Find where the given text appears and provide that cell's center as (X, Y) coordinate. 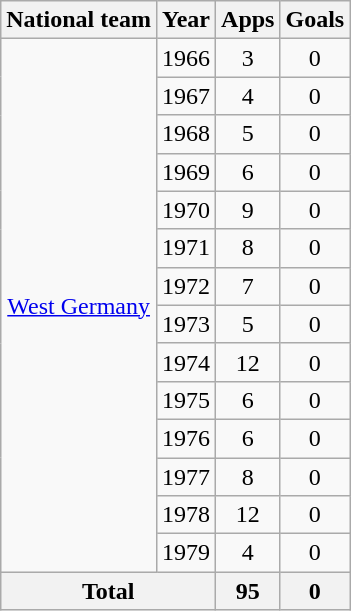
9 (248, 210)
1971 (186, 248)
1978 (186, 515)
1979 (186, 553)
95 (248, 591)
Goals (315, 20)
1973 (186, 324)
1967 (186, 96)
National team (79, 20)
Apps (248, 20)
1966 (186, 58)
1977 (186, 477)
1975 (186, 400)
1968 (186, 134)
West Germany (79, 306)
3 (248, 58)
7 (248, 286)
Year (186, 20)
Total (108, 591)
1972 (186, 286)
1976 (186, 438)
1970 (186, 210)
1969 (186, 172)
1974 (186, 362)
